Detect which cell encompasses the target text, then output its (X, Y) center coordinate. 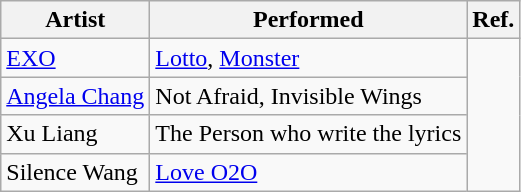
Performed (308, 20)
Angela Chang (76, 96)
Xu Liang (76, 134)
Artist (76, 20)
Ref. (494, 20)
EXO (76, 58)
Lotto, Monster (308, 58)
Silence Wang (76, 172)
The Person who write the lyrics (308, 134)
Love O2O (308, 172)
Not Afraid, Invisible Wings (308, 96)
